Detect which cell encompasses the target text, then output its [x, y] center coordinate. 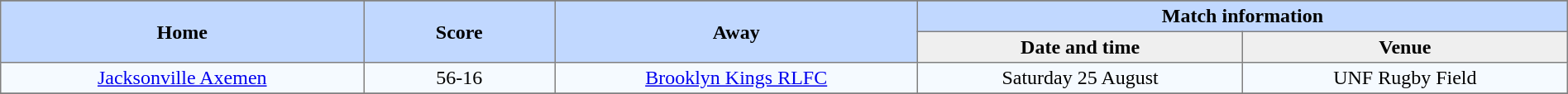
Brooklyn Kings RLFC [736, 78]
Jacksonville Axemen [182, 78]
Date and time [1080, 47]
Home [182, 31]
Venue [1404, 47]
56-16 [460, 78]
UNF Rugby Field [1404, 78]
Away [736, 31]
Saturday 25 August [1080, 78]
Score [460, 31]
Match information [1243, 16]
